Provide the (X, Y) coordinate of the cell's center where the given text is located.  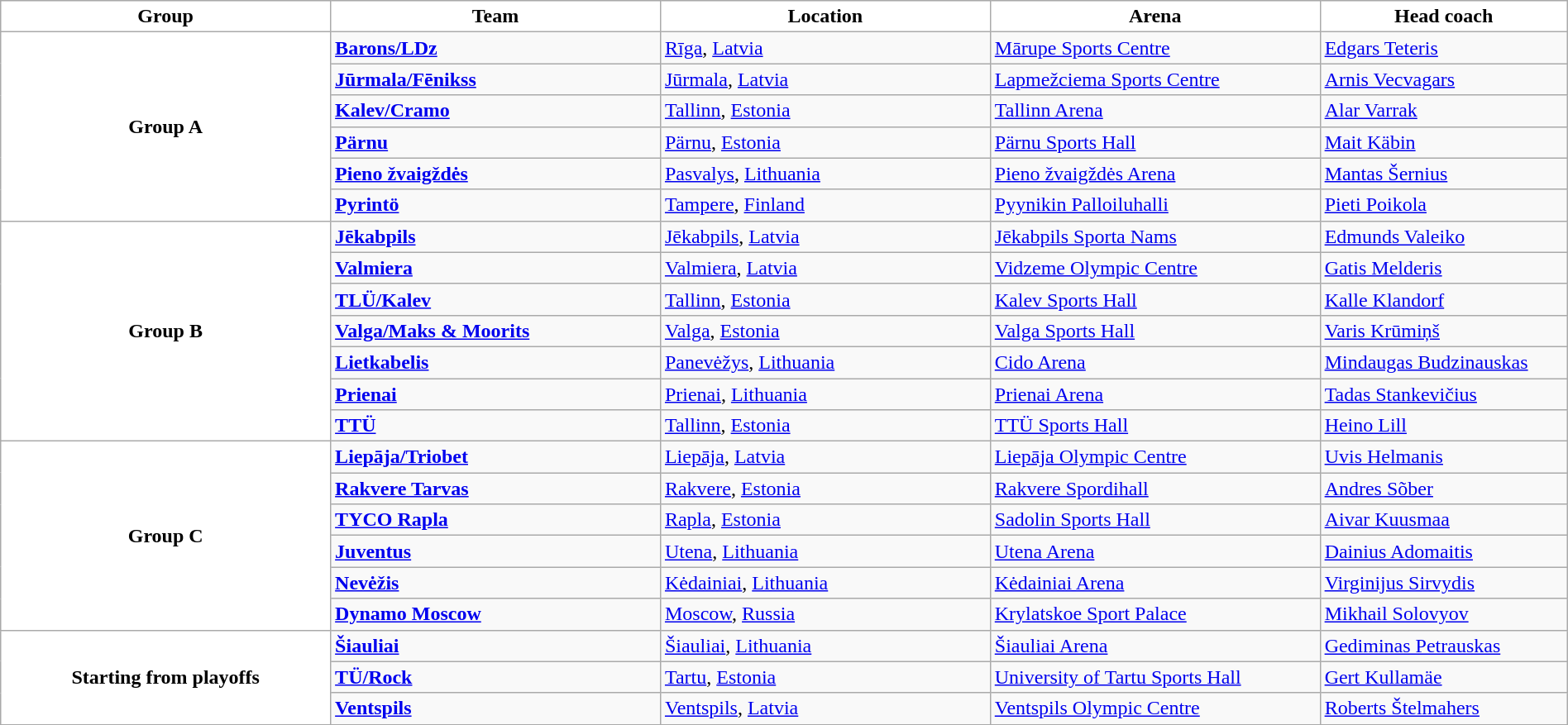
TTÜ (496, 426)
Jēkabpils, Latvia (825, 236)
Alar Varrak (1444, 111)
Mindaugas Budzinauskas (1444, 362)
Group C (165, 536)
Sadolin Sports Hall (1154, 520)
TYCO Rapla (496, 520)
Ventspils (496, 708)
Tampere, Finland (825, 205)
Mikhail Solovyov (1444, 614)
Valga Sports Hall (1154, 331)
Virginijus Sirvydis (1444, 583)
Jūrmala/Fēnikss (496, 79)
Lapmežciema Sports Centre (1154, 79)
Team (496, 17)
Tallinn Arena (1154, 111)
Arena (1154, 17)
Mait Käbin (1444, 142)
Pyynikin Palloiluhalli (1154, 205)
Pärnu (496, 142)
Šiauliai (496, 646)
Liepāja Olympic Centre (1154, 457)
Tartu, Estonia (825, 677)
Mantas Šernius (1444, 174)
Aivar Kuusmaa (1444, 520)
Rapla, Estonia (825, 520)
Arnis Vecvagars (1444, 79)
Starting from playoffs (165, 677)
TÜ/Rock (496, 677)
Ventspils Olympic Centre (1154, 708)
Varis Krūmiņš (1444, 331)
Group B (165, 331)
Kėdainiai, Lithuania (825, 583)
Edgars Teteris (1444, 48)
Prienai (496, 394)
University of Tartu Sports Hall (1154, 677)
Pärnu Sports Hall (1154, 142)
Kalle Klandorf (1444, 299)
Gert Kullamäe (1444, 677)
Kalev Sports Hall (1154, 299)
Valmiera (496, 268)
Pyrintö (496, 205)
Utena Arena (1154, 551)
TTÜ Sports Hall (1154, 426)
Kalev/Cramo (496, 111)
Ventspils, Latvia (825, 708)
Dainius Adomaitis (1444, 551)
Kėdainiai Arena (1154, 583)
Liepāja/Triobet (496, 457)
Panevėžys, Lithuania (825, 362)
Roberts Štelmahers (1444, 708)
Prienai, Lithuania (825, 394)
Rakvere Spordihall (1154, 489)
Jēkabpils (496, 236)
Pieno žvaigždės Arena (1154, 174)
Head coach (1444, 17)
Nevėžis (496, 583)
Lietkabelis (496, 362)
Location (825, 17)
Mārupe Sports Centre (1154, 48)
Edmunds Valeiko (1444, 236)
Juventus (496, 551)
Vidzeme Olympic Centre (1154, 268)
Valga, Estonia (825, 331)
Prienai Arena (1154, 394)
Rīga, Latvia (825, 48)
Pasvalys, Lithuania (825, 174)
Heino Lill (1444, 426)
TLÜ/Kalev (496, 299)
Gediminas Petrauskas (1444, 646)
Pieti Poikola (1444, 205)
Valga/Maks & Moorits (496, 331)
Gatis Melderis (1444, 268)
Tadas Stankevičius (1444, 394)
Jūrmala, Latvia (825, 79)
Cido Arena (1154, 362)
Šiauliai, Lithuania (825, 646)
Pieno žvaigždės (496, 174)
Rakvere, Estonia (825, 489)
Group (165, 17)
Group A (165, 126)
Pärnu, Estonia (825, 142)
Utena, Lithuania (825, 551)
Liepāja, Latvia (825, 457)
Uvis Helmanis (1444, 457)
Valmiera, Latvia (825, 268)
Barons/LDz (496, 48)
Rakvere Tarvas (496, 489)
Moscow, Russia (825, 614)
Jēkabpils Sporta Nams (1154, 236)
Krylatskoe Sport Palace (1154, 614)
Dynamo Moscow (496, 614)
Šiauliai Arena (1154, 646)
Andres Sõber (1444, 489)
